Provide the [X, Y] coordinate of the cell's center where the given text is located.  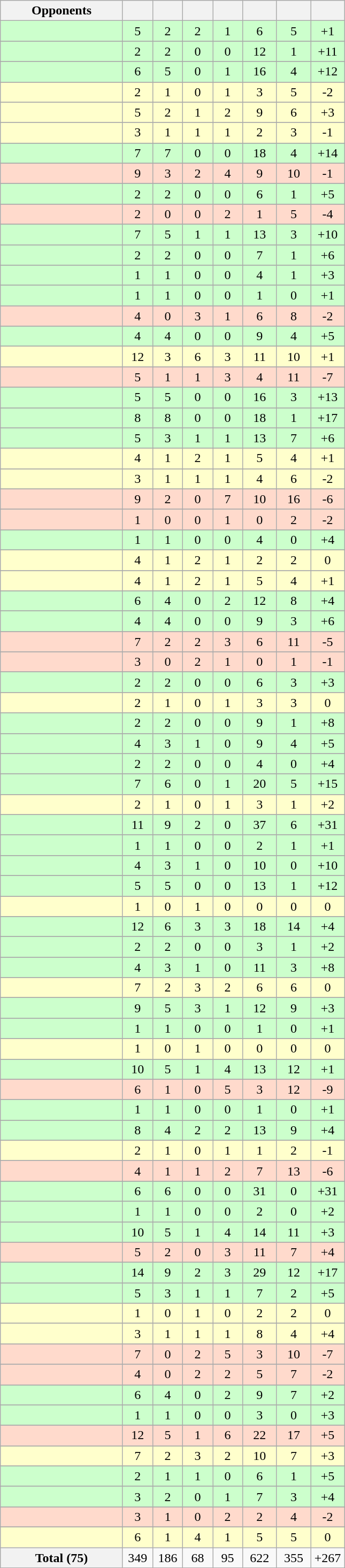
+13 [328, 397]
29 [260, 1273]
31 [260, 1191]
+15 [328, 784]
349 [137, 1558]
-4 [328, 214]
22 [260, 1435]
-9 [328, 1089]
+267 [328, 1558]
355 [294, 1558]
+11 [328, 51]
Total (75) [62, 1558]
622 [260, 1558]
95 [228, 1558]
37 [260, 825]
20 [260, 784]
186 [167, 1558]
-5 [328, 642]
17 [294, 1435]
Opponents [62, 11]
+14 [328, 153]
68 [197, 1558]
